Pinpoint the cell where the given text exists, returning its [X, Y] midpoint coordinate. 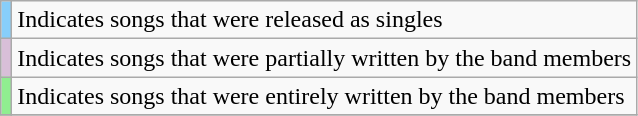
Indicates songs that were released as singles [324, 20]
Indicates songs that were partially written by the band members [324, 58]
Indicates songs that were entirely written by the band members [324, 96]
